Pinpoint the cell where the given text exists, returning its [x, y] midpoint coordinate. 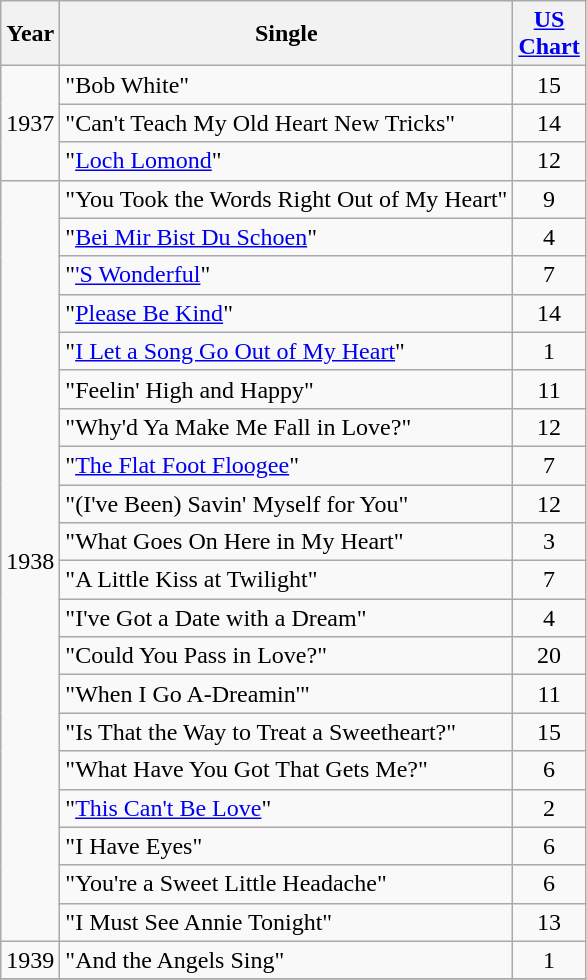
"Bei Mir Bist Du Schoen" [286, 237]
"Can't Teach My Old Heart New Tricks" [286, 123]
13 [549, 922]
"Loch Lomond" [286, 161]
"This Can't Be Love" [286, 808]
"Feelin' High and Happy" [286, 389]
"I Have Eyes" [286, 846]
"Please Be Kind" [286, 313]
1938 [30, 560]
"I've Got a Date with a Dream" [286, 618]
9 [549, 199]
"And the Angels Sing" [286, 960]
Single [286, 34]
1939 [30, 960]
Year [30, 34]
"Why'd Ya Make Me Fall in Love?" [286, 427]
3 [549, 542]
"What Goes On Here in My Heart" [286, 542]
"Could You Pass in Love?" [286, 656]
"When I Go A-Dreamin'" [286, 694]
"'S Wonderful" [286, 275]
"Bob White" [286, 85]
"(I've Been) Savin' Myself for You" [286, 503]
USChart [549, 34]
"Is That the Way to Treat a Sweetheart?" [286, 732]
"I Let a Song Go Out of My Heart" [286, 351]
"A Little Kiss at Twilight" [286, 580]
2 [549, 808]
1937 [30, 123]
"You Took the Words Right Out of My Heart" [286, 199]
"What Have You Got That Gets Me?" [286, 770]
"I Must See Annie Tonight" [286, 922]
20 [549, 656]
"You're a Sweet Little Headache" [286, 884]
"The Flat Foot Floogee" [286, 465]
